Identify which cell holds the provided text, then report its (x, y) central coordinate. 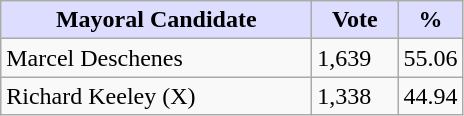
% (430, 20)
Marcel Deschenes (156, 58)
55.06 (430, 58)
1,338 (355, 96)
Richard Keeley (X) (156, 96)
Mayoral Candidate (156, 20)
44.94 (430, 96)
Vote (355, 20)
1,639 (355, 58)
